Detect which cell encompasses the target text, then output its [X, Y] center coordinate. 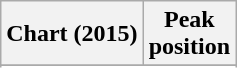
Peakposition [189, 34]
Chart (2015) [72, 34]
